Scan for the cell matching the given text and deliver its (X, Y) coordinate at center. 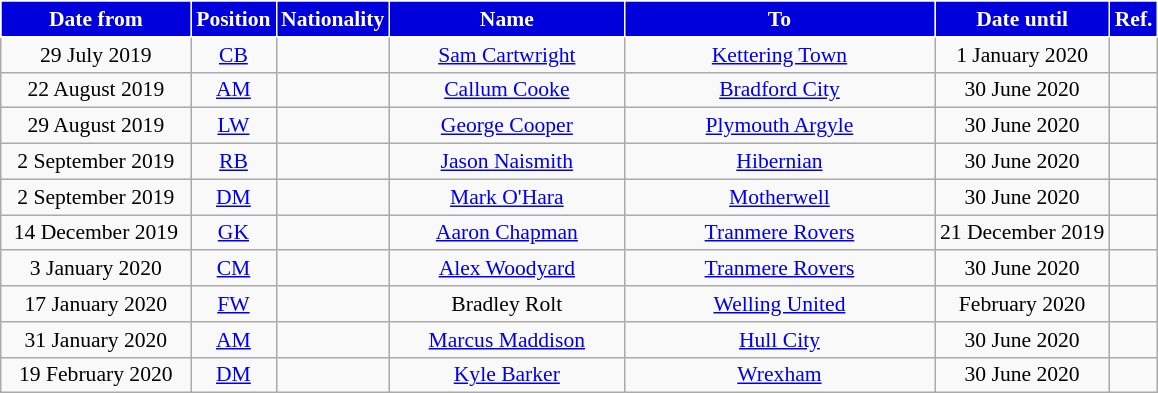
1 January 2020 (1022, 55)
22 August 2019 (96, 90)
Sam Cartwright (506, 55)
Callum Cooke (506, 90)
21 December 2019 (1022, 233)
Jason Naismith (506, 162)
RB (234, 162)
Position (234, 19)
19 February 2020 (96, 375)
CB (234, 55)
George Cooper (506, 126)
29 July 2019 (96, 55)
Wrexham (779, 375)
Ref. (1134, 19)
Hull City (779, 340)
LW (234, 126)
CM (234, 269)
31 January 2020 (96, 340)
Date from (96, 19)
Plymouth Argyle (779, 126)
17 January 2020 (96, 304)
29 August 2019 (96, 126)
GK (234, 233)
3 January 2020 (96, 269)
Kettering Town (779, 55)
Aaron Chapman (506, 233)
14 December 2019 (96, 233)
Date until (1022, 19)
February 2020 (1022, 304)
Hibernian (779, 162)
Alex Woodyard (506, 269)
Welling United (779, 304)
Mark O'Hara (506, 197)
Kyle Barker (506, 375)
Bradley Rolt (506, 304)
Bradford City (779, 90)
FW (234, 304)
Name (506, 19)
Marcus Maddison (506, 340)
To (779, 19)
Motherwell (779, 197)
Nationality (332, 19)
